For the text-containing cell, return its midpoint in [X, Y] coordinate format. 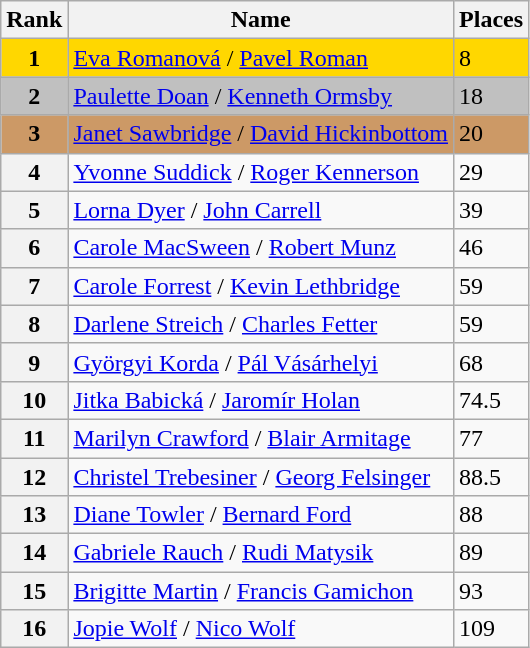
Eva Romanová / Pavel Roman [261, 58]
2 [34, 96]
Darlene Streich / Charles Fetter [261, 324]
15 [34, 591]
Lorna Dyer / John Carrell [261, 210]
77 [492, 438]
88 [492, 515]
13 [34, 515]
46 [492, 248]
Rank [34, 20]
Name [261, 20]
Christel Trebesiner / Georg Felsinger [261, 477]
6 [34, 248]
29 [492, 172]
93 [492, 591]
Jopie Wolf / Nico Wolf [261, 629]
109 [492, 629]
Gabriele Rauch / Rudi Matysik [261, 553]
88.5 [492, 477]
Janet Sawbridge / David Hickinbottom [261, 134]
Carole Forrest / Kevin Lethbridge [261, 286]
68 [492, 362]
20 [492, 134]
18 [492, 96]
11 [34, 438]
89 [492, 553]
3 [34, 134]
74.5 [492, 400]
5 [34, 210]
7 [34, 286]
Jitka Babická / Jaromír Holan [261, 400]
14 [34, 553]
1 [34, 58]
Marilyn Crawford / Blair Armitage [261, 438]
Györgyi Korda / Pál Vásárhelyi [261, 362]
Yvonne Suddick / Roger Kennerson [261, 172]
39 [492, 210]
Diane Towler / Bernard Ford [261, 515]
9 [34, 362]
Places [492, 20]
12 [34, 477]
Paulette Doan / Kenneth Ormsby [261, 96]
10 [34, 400]
4 [34, 172]
Carole MacSween / Robert Munz [261, 248]
16 [34, 629]
Brigitte Martin / Francis Gamichon [261, 591]
